Determine the [x, y] coordinate at the center of the cell enclosing the given text.  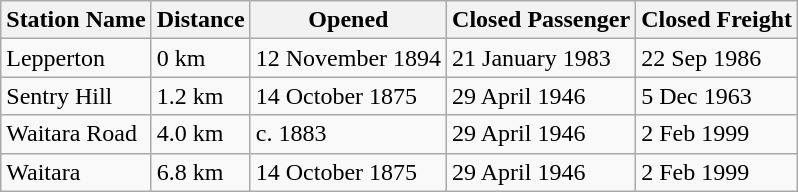
1.2 km [200, 96]
Distance [200, 20]
Station Name [76, 20]
Lepperton [76, 58]
4.0 km [200, 134]
Closed Freight [717, 20]
21 January 1983 [542, 58]
5 Dec 1963 [717, 96]
Waitara [76, 172]
0 km [200, 58]
12 November 1894 [348, 58]
22 Sep 1986 [717, 58]
6.8 km [200, 172]
Waitara Road [76, 134]
Opened [348, 20]
c. 1883 [348, 134]
Closed Passenger [542, 20]
Sentry Hill [76, 96]
